Provide the (x, y) coordinate of the cell's center where the given text is located.  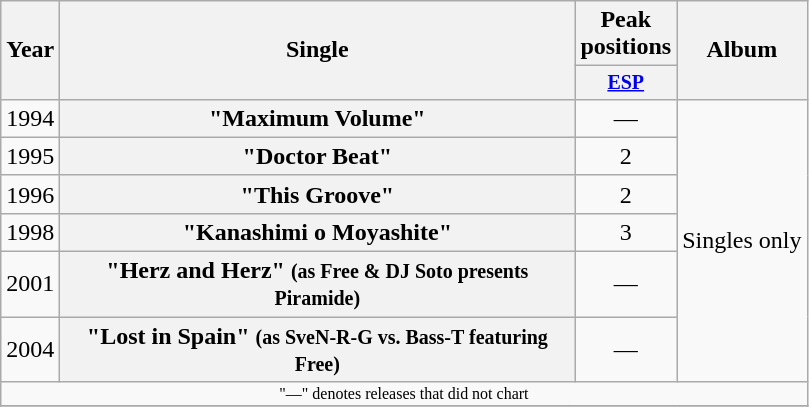
1998 (30, 232)
Year (30, 50)
Peak positions (626, 34)
"This Groove" (318, 194)
"Maximum Volume" (318, 118)
2001 (30, 284)
2004 (30, 350)
Album (742, 50)
Singles only (742, 240)
Single (318, 50)
"Kanashimi o Moyashite" (318, 232)
3 (626, 232)
1995 (30, 156)
ESP (626, 82)
"Doctor Beat" (318, 156)
"Lost in Spain" (as SveN-R-G vs. Bass-T featuring Free) (318, 350)
1996 (30, 194)
"Herz and Herz" (as Free & DJ Soto presents Piramide) (318, 284)
1994 (30, 118)
"—" denotes releases that did not chart (404, 394)
